Output the (X, Y) coordinate of the center of the cell containing the given text.  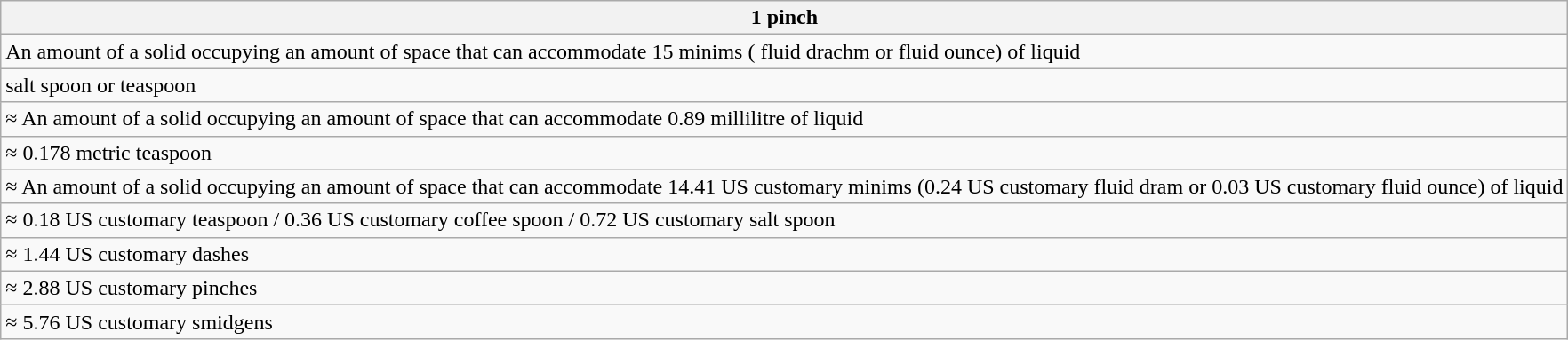
≈ 2.88 US customary pinches (784, 288)
≈ 5.76 US customary smidgens (784, 321)
≈ 0.178 metric teaspoon (784, 153)
An amount of a solid occupying an amount of space that can accommodate 15 minims ( fluid drachm or fluid ounce) of liquid (784, 51)
≈ An amount of a solid occupying an amount of space that can accommodate 0.89 millilitre of liquid (784, 119)
≈ 1.44 US customary dashes (784, 254)
≈ 0.18 US customary teaspoon / 0.36 US customary coffee spoon / 0.72 US customary salt spoon (784, 220)
1 pinch (784, 18)
salt spoon or teaspoon (784, 85)
